Identify which cell holds the provided text, then report its [X, Y] central coordinate. 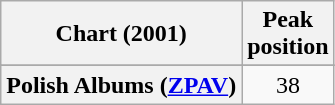
38 [288, 85]
Chart (2001) [122, 34]
Polish Albums (ZPAV) [122, 85]
Peakposition [288, 34]
